Provide the (x, y) coordinate of the cell's center where the given text is located.  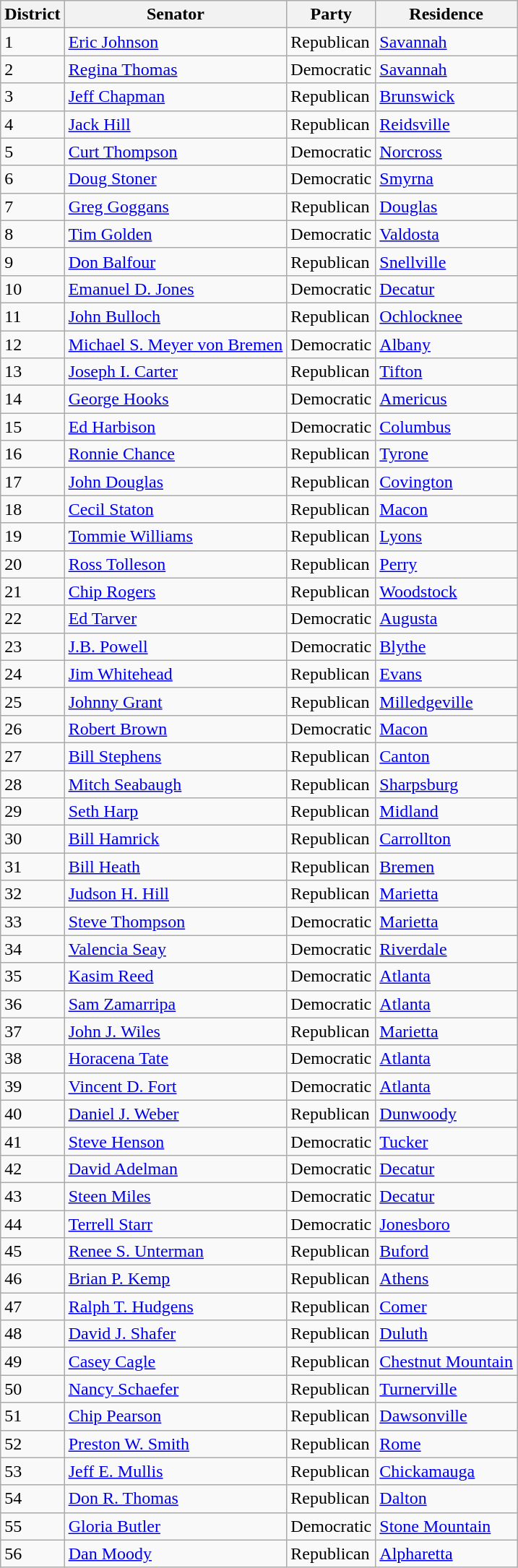
Snellville (446, 261)
28 (33, 784)
Judson H. Hill (176, 894)
Gloria Butler (176, 1526)
2 (33, 69)
Emanuel D. Jones (176, 289)
Tim Golden (176, 234)
40 (33, 1114)
Party (331, 14)
Columbus (446, 427)
8 (33, 234)
3 (33, 97)
30 (33, 839)
Reidsville (446, 124)
Don Balfour (176, 261)
Rome (446, 1444)
42 (33, 1169)
16 (33, 454)
Turnerville (446, 1389)
Mitch Seabaugh (176, 784)
13 (33, 372)
Jim Whitehead (176, 674)
Steve Henson (176, 1141)
Evans (446, 674)
Don R. Thomas (176, 1499)
Norcross (446, 152)
46 (33, 1279)
Johnny Grant (176, 701)
34 (33, 949)
Ed Tarver (176, 619)
7 (33, 207)
21 (33, 592)
53 (33, 1471)
14 (33, 399)
4 (33, 124)
39 (33, 1086)
Tifton (446, 372)
David J. Shafer (176, 1334)
Ralph T. Hudgens (176, 1307)
Valdosta (446, 234)
Nancy Schaefer (176, 1389)
David Adelman (176, 1169)
27 (33, 756)
Midland (446, 812)
Preston W. Smith (176, 1444)
38 (33, 1059)
Woodstock (446, 592)
John Douglas (176, 482)
Douglas (446, 207)
36 (33, 1004)
Lyons (446, 537)
45 (33, 1252)
Seth Harp (176, 812)
Renee S. Unterman (176, 1252)
Albany (446, 345)
Dawsonville (446, 1416)
Perry (446, 564)
43 (33, 1196)
J.B. Powell (176, 646)
Chickamauga (446, 1471)
Bill Heath (176, 867)
22 (33, 619)
Americus (446, 399)
Robert Brown (176, 729)
Vincent D. Fort (176, 1086)
Blythe (446, 646)
Tucker (446, 1141)
Jeff E. Mullis (176, 1471)
12 (33, 345)
Stone Mountain (446, 1526)
Augusta (446, 619)
Valencia Seay (176, 949)
23 (33, 646)
17 (33, 482)
49 (33, 1361)
18 (33, 509)
55 (33, 1526)
Dan Moody (176, 1554)
Ed Harbison (176, 427)
Chip Rogers (176, 592)
37 (33, 1031)
District (33, 14)
Senator (176, 14)
Bremen (446, 867)
Eric Johnson (176, 42)
44 (33, 1224)
Alpharetta (446, 1554)
Bill Stephens (176, 756)
Ochlocknee (446, 316)
Sharpsburg (446, 784)
Carrollton (446, 839)
11 (33, 316)
Dunwoody (446, 1114)
Dalton (446, 1499)
Kasim Reed (176, 976)
50 (33, 1389)
15 (33, 427)
Residence (446, 14)
Buford (446, 1252)
9 (33, 261)
Michael S. Meyer von Bremen (176, 345)
Sam Zamarripa (176, 1004)
Joseph I. Carter (176, 372)
10 (33, 289)
Canton (446, 756)
Daniel J. Weber (176, 1114)
John Bulloch (176, 316)
5 (33, 152)
26 (33, 729)
Ross Tolleson (176, 564)
35 (33, 976)
Duluth (446, 1334)
Tommie Williams (176, 537)
Curt Thompson (176, 152)
Chip Pearson (176, 1416)
Steen Miles (176, 1196)
1 (33, 42)
Jack Hill (176, 124)
Steve Thompson (176, 922)
24 (33, 674)
48 (33, 1334)
Milledgeville (446, 701)
25 (33, 701)
51 (33, 1416)
Regina Thomas (176, 69)
47 (33, 1307)
Comer (446, 1307)
6 (33, 179)
John J. Wiles (176, 1031)
Horacena Tate (176, 1059)
Greg Goggans (176, 207)
41 (33, 1141)
33 (33, 922)
Tyrone (446, 454)
Smyrna (446, 179)
Jeff Chapman (176, 97)
Jonesboro (446, 1224)
Chestnut Mountain (446, 1361)
Brunswick (446, 97)
20 (33, 564)
29 (33, 812)
Bill Hamrick (176, 839)
31 (33, 867)
Covington (446, 482)
54 (33, 1499)
Riverdale (446, 949)
Athens (446, 1279)
Brian P. Kemp (176, 1279)
19 (33, 537)
Terrell Starr (176, 1224)
Doug Stoner (176, 179)
52 (33, 1444)
Ronnie Chance (176, 454)
56 (33, 1554)
George Hooks (176, 399)
32 (33, 894)
Cecil Staton (176, 509)
Casey Cagle (176, 1361)
